Find where the given text appears and provide that cell's center as [X, Y] coordinate. 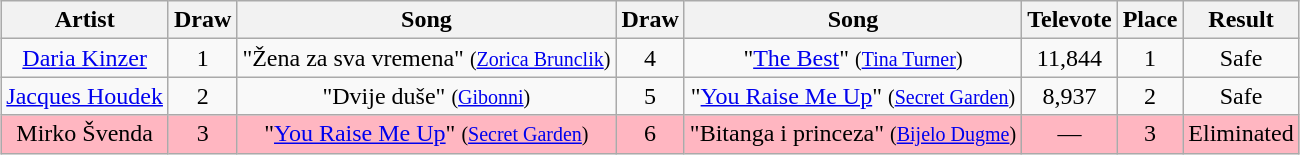
Jacques Houdek [85, 96]
Daria Kinzer [85, 58]
6 [650, 134]
4 [650, 58]
— [1070, 134]
"Dvije duše" (Gibonni) [426, 96]
8,937 [1070, 96]
"Žena za sva vremena" (Zorica Brunclik) [426, 58]
"The Best" (Tina Turner) [852, 58]
Result [1241, 20]
Artist [85, 20]
Mirko Švenda [85, 134]
Eliminated [1241, 134]
Televote [1070, 20]
11,844 [1070, 58]
Place [1150, 20]
"Bitanga i princeza" (Bijelo Dugme) [852, 134]
5 [650, 96]
